Extract the (x, y) coordinate from the center of the cell holding the provided text.  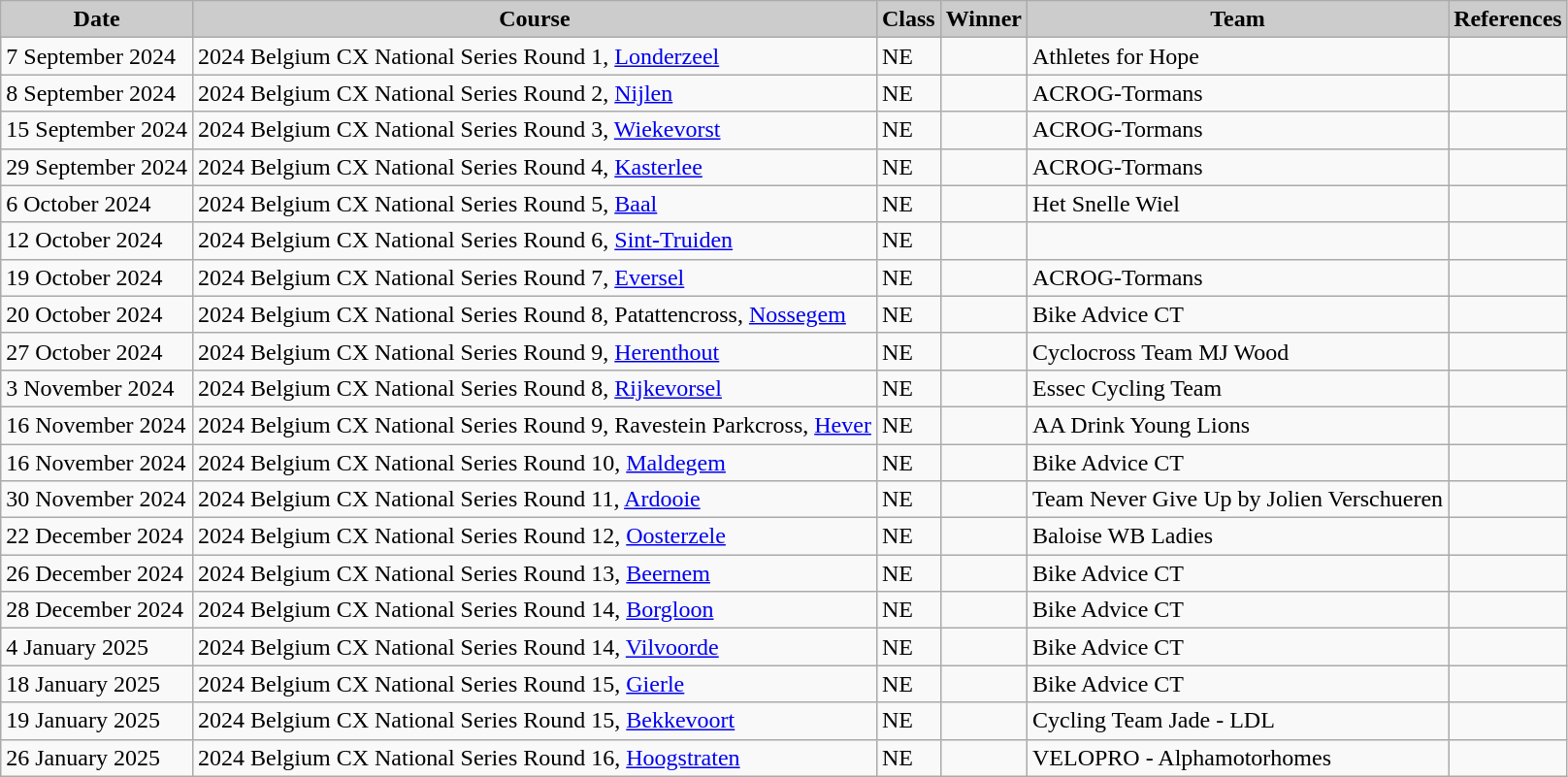
2024 Belgium CX National Series Round 8, Rijkevorsel (534, 388)
2024 Belgium CX National Series Round 6, Sint-Truiden (534, 241)
19 October 2024 (97, 277)
2024 Belgium CX National Series Round 14, Vilvoorde (534, 647)
Course (534, 19)
Athletes for Hope (1237, 56)
30 November 2024 (97, 500)
2024 Belgium CX National Series Round 2, Nijlen (534, 93)
AA Drink Young Lions (1237, 425)
2024 Belgium CX National Series Round 12, Oosterzele (534, 536)
VELOPRO - Alphamotorhomes (1237, 758)
2024 Belgium CX National Series Round 10, Maldegem (534, 463)
26 January 2025 (97, 758)
28 December 2024 (97, 610)
3 November 2024 (97, 388)
Cyclocross Team MJ Wood (1237, 351)
27 October 2024 (97, 351)
18 January 2025 (97, 684)
2024 Belgium CX National Series Round 14, Borgloon (534, 610)
Essec Cycling Team (1237, 388)
7 September 2024 (97, 56)
Het Snelle Wiel (1237, 204)
8 September 2024 (97, 93)
2024 Belgium CX National Series Round 15, Bekkevoort (534, 721)
20 October 2024 (97, 314)
15 September 2024 (97, 130)
2024 Belgium CX National Series Round 1, Londerzeel (534, 56)
2024 Belgium CX National Series Round 13, Beernem (534, 573)
2024 Belgium CX National Series Round 16, Hoogstraten (534, 758)
Team (1237, 19)
12 October 2024 (97, 241)
22 December 2024 (97, 536)
4 January 2025 (97, 647)
Team Never Give Up by Jolien Verschueren (1237, 500)
Date (97, 19)
Winner (984, 19)
2024 Belgium CX National Series Round 4, Kasterlee (534, 167)
2024 Belgium CX National Series Round 7, Eversel (534, 277)
2024 Belgium CX National Series Round 9, Ravestein Parkcross, Hever (534, 425)
19 January 2025 (97, 721)
26 December 2024 (97, 573)
2024 Belgium CX National Series Round 9, Herenthout (534, 351)
2024 Belgium CX National Series Round 11, Ardooie (534, 500)
Cycling Team Jade - LDL (1237, 721)
2024 Belgium CX National Series Round 15, Gierle (534, 684)
2024 Belgium CX National Series Round 5, Baal (534, 204)
29 September 2024 (97, 167)
2024 Belgium CX National Series Round 8, Patattencross, Nossegem (534, 314)
6 October 2024 (97, 204)
2024 Belgium CX National Series Round 3, Wiekevorst (534, 130)
Class (908, 19)
References (1508, 19)
Baloise WB Ladies (1237, 536)
